Identify which cell holds the provided text, then report its (X, Y) central coordinate. 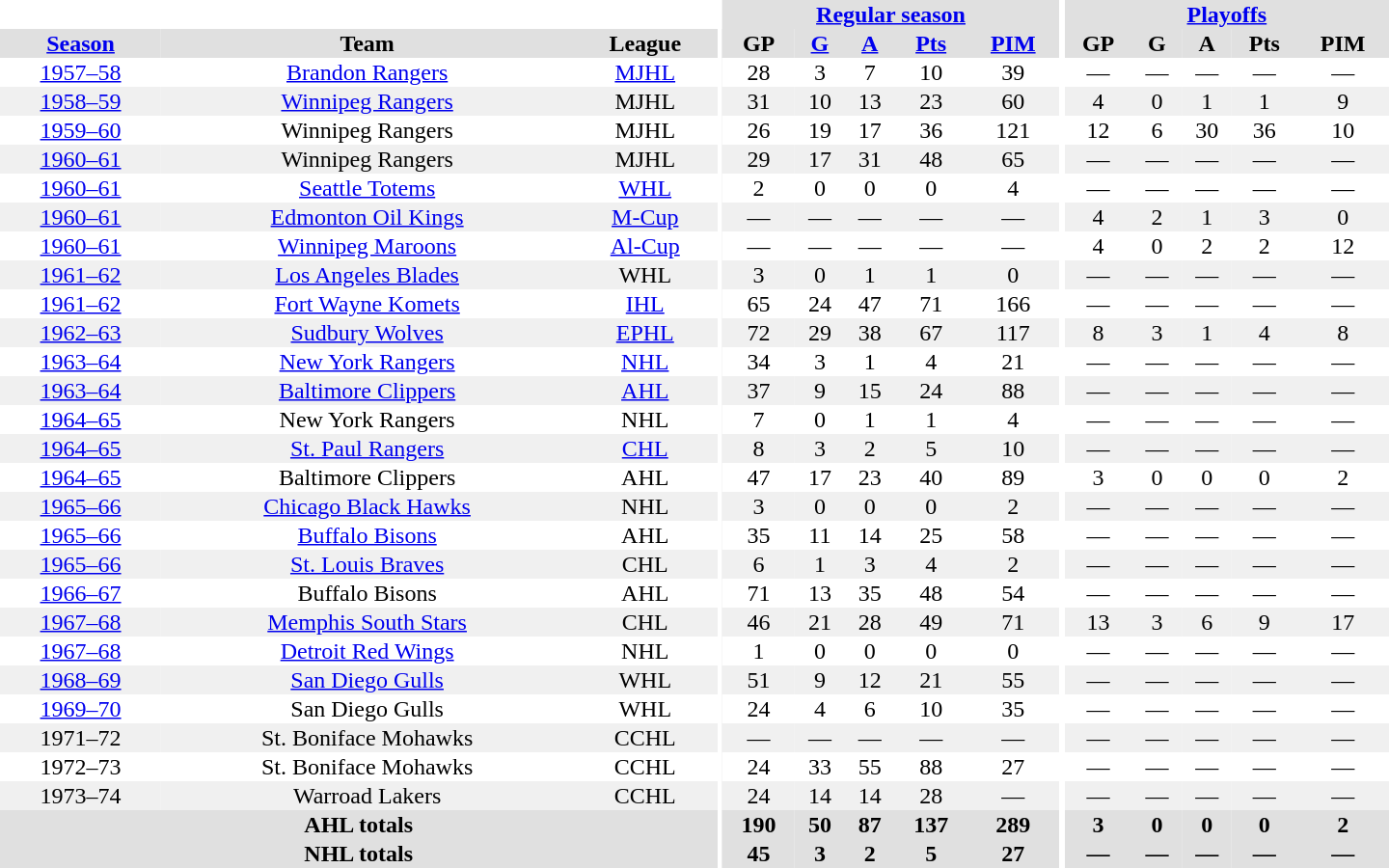
39 (1013, 72)
AHL totals (359, 825)
Fort Wayne Komets (367, 304)
137 (932, 825)
Brandon Rangers (367, 72)
1973–74 (81, 796)
Winnipeg Maroons (367, 246)
Memphis South Stars (367, 622)
37 (758, 391)
1971–72 (81, 738)
Al-Cup (644, 246)
58 (1013, 535)
289 (1013, 825)
St. Louis Braves (367, 564)
1962–63 (81, 333)
33 (820, 767)
1972–73 (81, 767)
72 (758, 333)
54 (1013, 593)
60 (1013, 101)
49 (932, 622)
M-Cup (644, 217)
67 (932, 333)
45 (758, 854)
Team (367, 43)
Warroad Lakers (367, 796)
Sudbury Wolves (367, 333)
19 (820, 130)
Regular season (891, 14)
Los Angeles Blades (367, 275)
Seattle Totems (367, 188)
EPHL (644, 333)
15 (870, 391)
87 (870, 825)
1959–60 (81, 130)
46 (758, 622)
34 (758, 362)
190 (758, 825)
1968–69 (81, 680)
166 (1013, 304)
11 (820, 535)
1957–58 (81, 72)
Season (81, 43)
NHL totals (359, 854)
IHL (644, 304)
50 (820, 825)
Detroit Red Wings (367, 651)
117 (1013, 333)
26 (758, 130)
Edmonton Oil Kings (367, 217)
38 (870, 333)
League (644, 43)
Playoffs (1227, 14)
121 (1013, 130)
30 (1207, 130)
1969–70 (81, 709)
40 (932, 477)
1958–59 (81, 101)
Chicago Black Hawks (367, 506)
25 (932, 535)
St. Paul Rangers (367, 448)
51 (758, 680)
89 (1013, 477)
1966–67 (81, 593)
